Scan for the cell matching the given text and deliver its (x, y) coordinate at center. 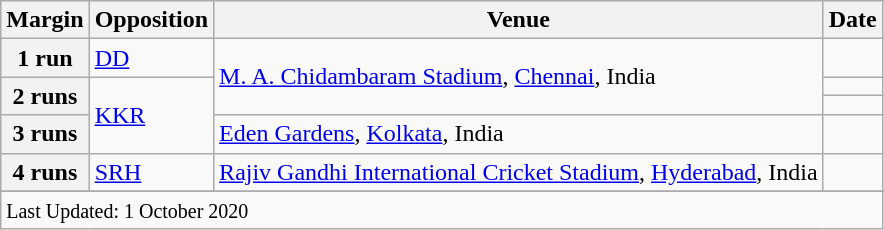
Eden Gardens, Kolkata, India (519, 134)
4 runs (45, 172)
SRH (151, 172)
Opposition (151, 20)
2 runs (45, 96)
Rajiv Gandhi International Cricket Stadium, Hyderabad, India (519, 172)
Venue (519, 20)
DD (151, 58)
1 run (45, 58)
Last Updated: 1 October 2020 (442, 210)
Date (852, 20)
KKR (151, 115)
Margin (45, 20)
3 runs (45, 134)
M. A. Chidambaram Stadium, Chennai, India (519, 77)
